Extract the [x, y] coordinate from the center of the cell holding the provided text.  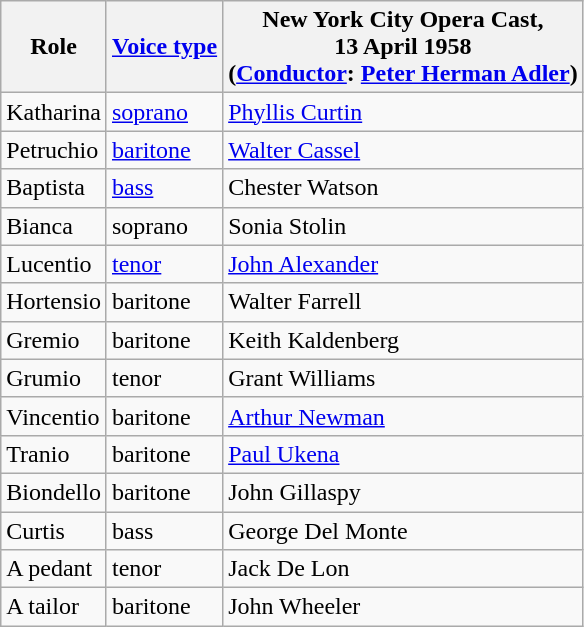
A pedant [54, 569]
Bianca [54, 226]
Tranio [54, 454]
Jack De Lon [404, 569]
Vincentio [54, 416]
Phyllis Curtin [404, 112]
Sonia Stolin [404, 226]
Curtis [54, 531]
Hortensio [54, 302]
Grant Williams [404, 378]
Biondello [54, 492]
Grumio [54, 378]
Baptista [54, 188]
Walter Farrell [404, 302]
Paul Ukena [404, 454]
John Gillaspy [404, 492]
Katharina [54, 112]
Keith Kaldenberg [404, 340]
New York City Opera Cast,13 April 1958(Conductor: Peter Herman Adler) [404, 47]
A tailor [54, 607]
Voice type [164, 47]
Gremio [54, 340]
Walter Cassel [404, 150]
George Del Monte [404, 531]
Chester Watson [404, 188]
Role [54, 47]
Lucentio [54, 264]
Arthur Newman [404, 416]
Petruchio [54, 150]
John Wheeler [404, 607]
John Alexander [404, 264]
